Scan for the cell matching the given text and deliver its (X, Y) coordinate at center. 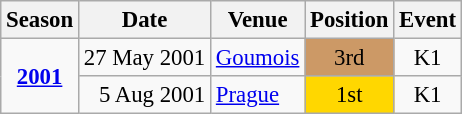
1st (350, 95)
Position (350, 20)
Event (428, 20)
Season (40, 20)
Venue (258, 20)
5 Aug 2001 (144, 95)
Goumois (258, 58)
Date (144, 20)
27 May 2001 (144, 58)
Prague (258, 95)
2001 (40, 76)
3rd (350, 58)
